Search for the cell housing the specified text and yield its (x, y) center coordinate. 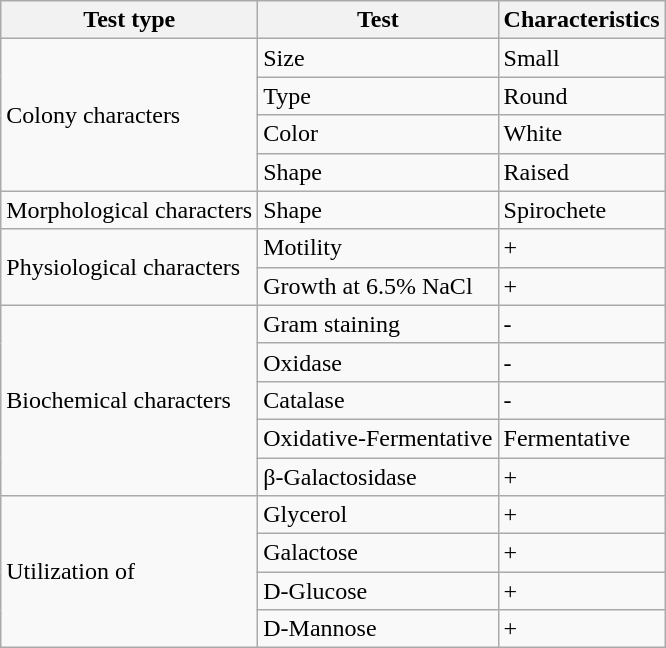
β-Galactosidase (378, 477)
Oxidase (378, 362)
Physiological characters (130, 267)
Catalase (378, 400)
Glycerol (378, 515)
Colony characters (130, 115)
Raised (582, 172)
Spirochete (582, 210)
White (582, 134)
Type (378, 96)
Round (582, 96)
D-Mannose (378, 629)
Size (378, 58)
Characteristics (582, 20)
Test type (130, 20)
Biochemical characters (130, 400)
Gram staining (378, 324)
Test (378, 20)
D-Glucose (378, 591)
Color (378, 134)
Small (582, 58)
Motility (378, 248)
Morphological characters (130, 210)
Oxidative-Fermentative (378, 438)
Utilization of (130, 572)
Fermentative (582, 438)
Galactose (378, 553)
Growth at 6.5% NaCl (378, 286)
